Locate the cell with the specified text and output its (x, y) center coordinate. 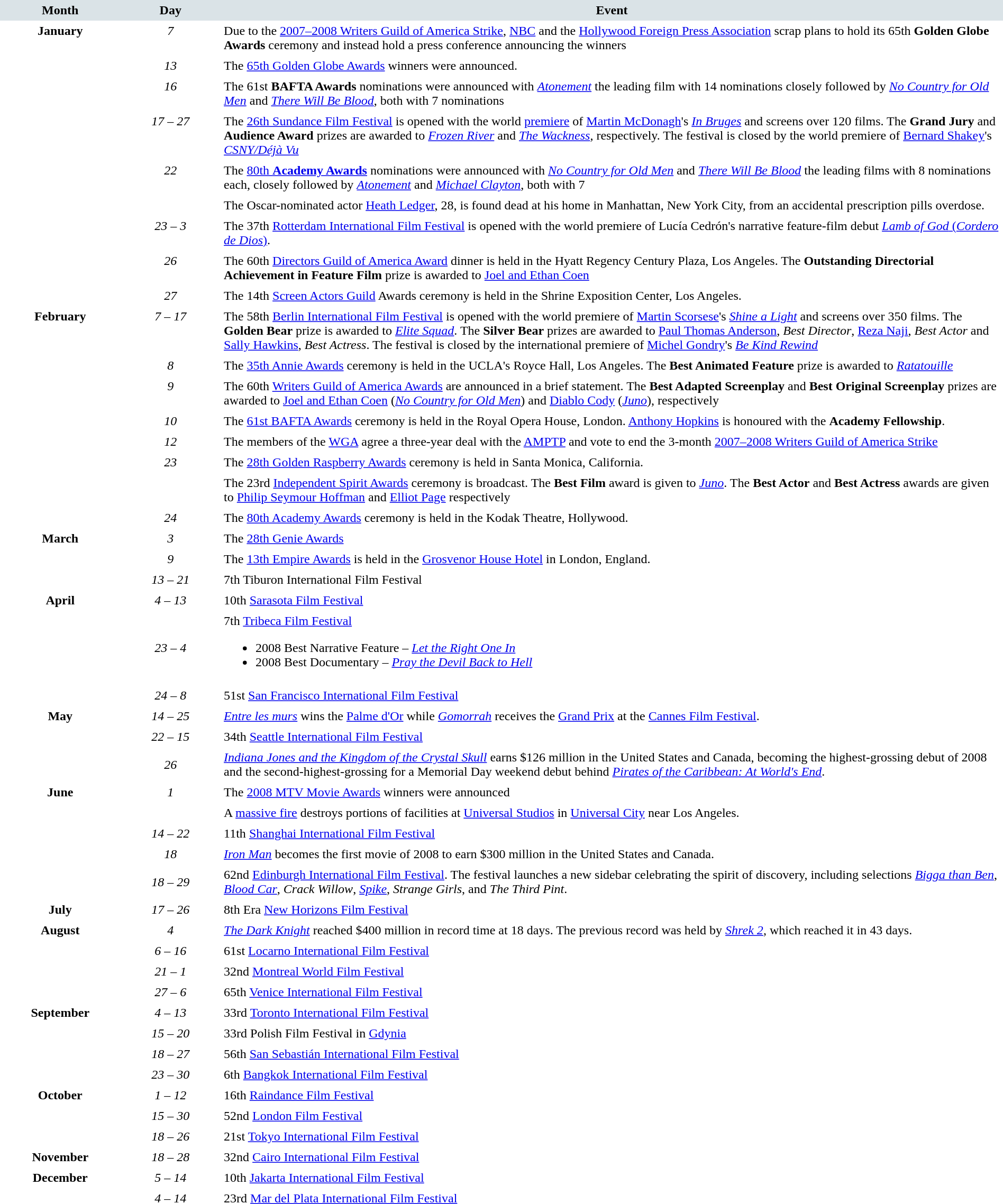
13 – 21 (171, 580)
1 (171, 803)
32nd Cairo International Film Festival (612, 1157)
23 – 30 (171, 1074)
The Oscar-nominated actor Heath Ledger, 28, is found dead at his home in Manhattan, New York City, from an accidental prescription pills overdose. (612, 205)
July (60, 909)
18 (171, 854)
27 – 6 (171, 992)
January (60, 163)
14 – 25 (171, 716)
34th Seattle International Film Festival (612, 737)
8 (171, 366)
The 65th Golden Globe Awards winners were announced. (612, 66)
7 (171, 38)
The members of the WGA agree a three-year deal with the AMPTP and vote to end the 3-month 2007–2008 Writers Guild of America Strike (612, 442)
13 (171, 66)
23 – 4 (171, 648)
7th Tribeca Film Festival2008 Best Narrative Feature – Let the Right One In2008 Best Documentary – Pray the Devil Back to Hell (612, 648)
7 – 17 (171, 331)
August (60, 961)
Month (60, 11)
June (60, 841)
33rd Toronto International Film Festival (612, 1013)
12 (171, 442)
18 – 29 (171, 882)
The 14th Screen Actors Guild Awards ceremony is held in the Shrine Exposition Center, Los Angeles. (612, 296)
September (60, 1044)
18 – 27 (171, 1054)
5 – 14 (171, 1178)
Event (612, 11)
November (60, 1157)
18 – 26 (171, 1137)
10th Sarasota Film Festival (612, 601)
22 (171, 188)
23 (171, 480)
10 (171, 421)
17 – 26 (171, 909)
33rd Polish Film Festival in Gdynia (612, 1033)
1 – 12 (171, 1096)
52nd London Film Festival (612, 1116)
61st Locarno International Film Festival (612, 951)
8th Era New Horizons Film Festival (612, 909)
May (60, 744)
The 13th Empire Awards is held in the Grosvenor House Hotel in London, England. (612, 559)
24 – 8 (171, 696)
4 (171, 931)
The 61st BAFTA Awards ceremony is held in the Royal Opera House, London. Anthony Hopkins is honoured with the Academy Fellowship. (612, 421)
32nd Montreal World Film Festival (612, 972)
16th Raindance Film Festival (612, 1096)
23 – 3 (171, 233)
7th Tiburon International Film Festival (612, 580)
The 28th Genie Awards (612, 538)
Entre les murs wins the Palme d'Or while Gomorrah receives the Grand Prix at the Cannes Film Festival. (612, 716)
Iron Man becomes the first movie of 2008 to earn $300 million in the United States and Canada. (612, 854)
17 – 27 (171, 135)
3 (171, 538)
The 28th Golden Raspberry Awards ceremony is held in Santa Monica, California. (612, 462)
A massive fire destroys portions of facilities at Universal Studios in Universal City near Los Angeles. (612, 813)
6 – 16 (171, 951)
21st Tokyo International Film Festival (612, 1137)
March (60, 559)
14 – 22 (171, 833)
Day (171, 11)
65th Venice International Film Festival (612, 992)
10th Jakarta International Film Festival (612, 1178)
The Dark Knight reached $400 million in record time at 18 days. The previous record was held by Shrek 2, which reached it in 43 days. (612, 931)
56th San Sebastián International Film Festival (612, 1054)
6th Bangkok International Film Festival (612, 1074)
18 – 28 (171, 1157)
April (60, 648)
October (60, 1116)
15 – 30 (171, 1116)
16 (171, 94)
The 2008 MTV Movie Awards winners were announced (612, 792)
22 – 15 (171, 737)
51st San Francisco International Film Festival (612, 696)
11th Shanghai International Film Festival (612, 833)
27 (171, 296)
The 35th Annie Awards ceremony is held in the UCLA's Royce Hall, Los Angeles. The Best Animated Feature prize is awarded to Ratatouille (612, 366)
21 – 1 (171, 972)
The 80th Academy Awards ceremony is held in the Kodak Theatre, Hollywood. (612, 518)
15 – 20 (171, 1033)
24 (171, 518)
February (60, 417)
